Return [x, y] of the center of cell containing provided text 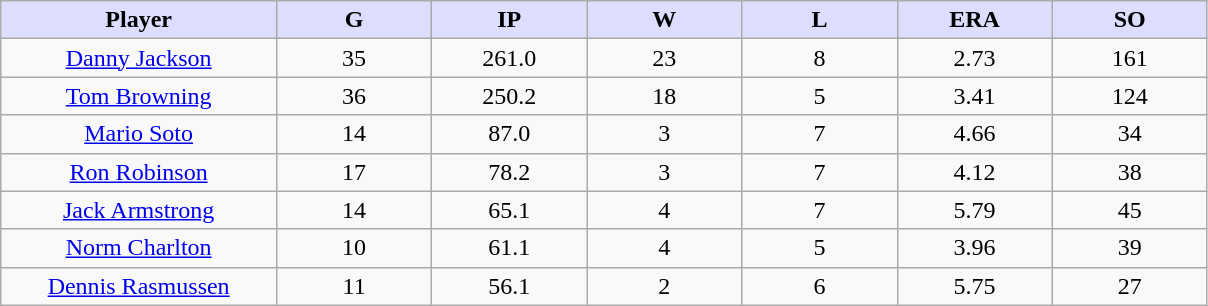
5.75 [974, 286]
78.2 [510, 172]
8 [820, 58]
39 [1130, 248]
Danny Jackson [139, 58]
61.1 [510, 248]
124 [1130, 96]
Dennis Rasmussen [139, 286]
3.41 [974, 96]
5.79 [974, 210]
2 [664, 286]
SO [1130, 20]
261.0 [510, 58]
2.73 [974, 58]
18 [664, 96]
250.2 [510, 96]
6 [820, 286]
87.0 [510, 134]
Tom Browning [139, 96]
Jack Armstrong [139, 210]
Norm Charlton [139, 248]
Mario Soto [139, 134]
23 [664, 58]
4.66 [974, 134]
L [820, 20]
IP [510, 20]
36 [354, 96]
56.1 [510, 286]
Player [139, 20]
3.96 [974, 248]
Ron Robinson [139, 172]
ERA [974, 20]
35 [354, 58]
38 [1130, 172]
45 [1130, 210]
4.12 [974, 172]
G [354, 20]
34 [1130, 134]
11 [354, 286]
161 [1130, 58]
10 [354, 248]
W [664, 20]
65.1 [510, 210]
17 [354, 172]
27 [1130, 286]
